For the text-containing cell, return its midpoint in (x, y) coordinate format. 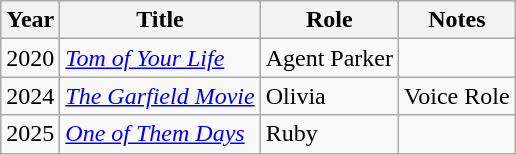
Tom of Your Life (160, 58)
Voice Role (458, 96)
2024 (30, 96)
Ruby (329, 134)
One of Them Days (160, 134)
2020 (30, 58)
Notes (458, 20)
Olivia (329, 96)
Agent Parker (329, 58)
Role (329, 20)
Year (30, 20)
The Garfield Movie (160, 96)
Title (160, 20)
2025 (30, 134)
